From the cell containing the given text, extract its center point as (X, Y) coordinate. 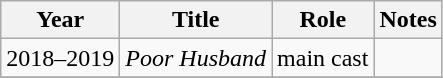
Notes (408, 20)
main cast (323, 58)
Poor Husband (196, 58)
2018–2019 (60, 58)
Role (323, 20)
Year (60, 20)
Title (196, 20)
